Return the [x, y] coordinate for the center point of the cell that contains the specified text.  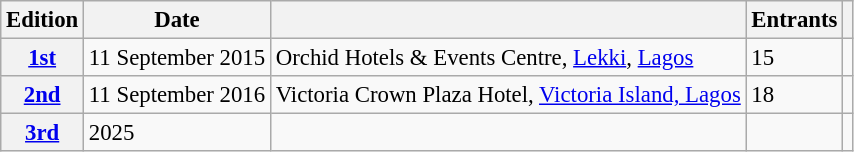
18 [794, 95]
11 September 2015 [178, 58]
Victoria Crown Plaza Hotel, Victoria Island, Lagos [508, 95]
2025 [178, 133]
2nd [42, 95]
Orchid Hotels & Events Centre, Lekki, Lagos [508, 58]
Edition [42, 20]
11 September 2016 [178, 95]
15 [794, 58]
1st [42, 58]
Entrants [794, 20]
3rd [42, 133]
Date [178, 20]
